Capture the cell that displays the provided text and extract its (X, Y) central coordinate. 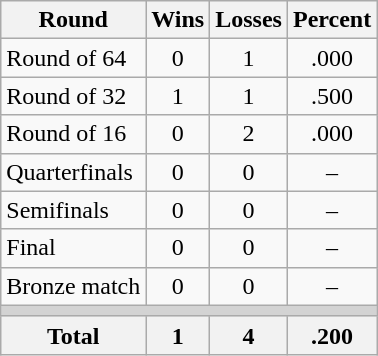
Semifinals (74, 210)
Round of 32 (74, 96)
2 (249, 134)
Losses (249, 20)
.500 (332, 96)
Round (74, 20)
Wins (178, 20)
4 (249, 335)
Quarterfinals (74, 172)
Total (74, 335)
.200 (332, 335)
Round of 16 (74, 134)
Final (74, 248)
Percent (332, 20)
Bronze match (74, 286)
Round of 64 (74, 58)
